Extract the [X, Y] coordinate from the center of the cell holding the provided text.  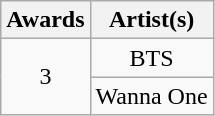
Artist(s) [152, 20]
BTS [152, 58]
Wanna One [152, 96]
Awards [46, 20]
3 [46, 77]
